Determine the (x, y) coordinate at the center of the cell enclosing the given text.  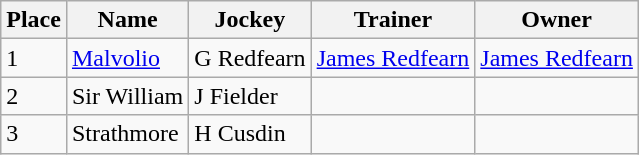
J Fielder (250, 96)
Name (127, 20)
Owner (557, 20)
1 (34, 58)
2 (34, 96)
Place (34, 20)
Strathmore (127, 134)
H Cusdin (250, 134)
Malvolio (127, 58)
Sir William (127, 96)
G Redfearn (250, 58)
Trainer (393, 20)
3 (34, 134)
Jockey (250, 20)
